Capture the cell that displays the provided text and extract its (x, y) central coordinate. 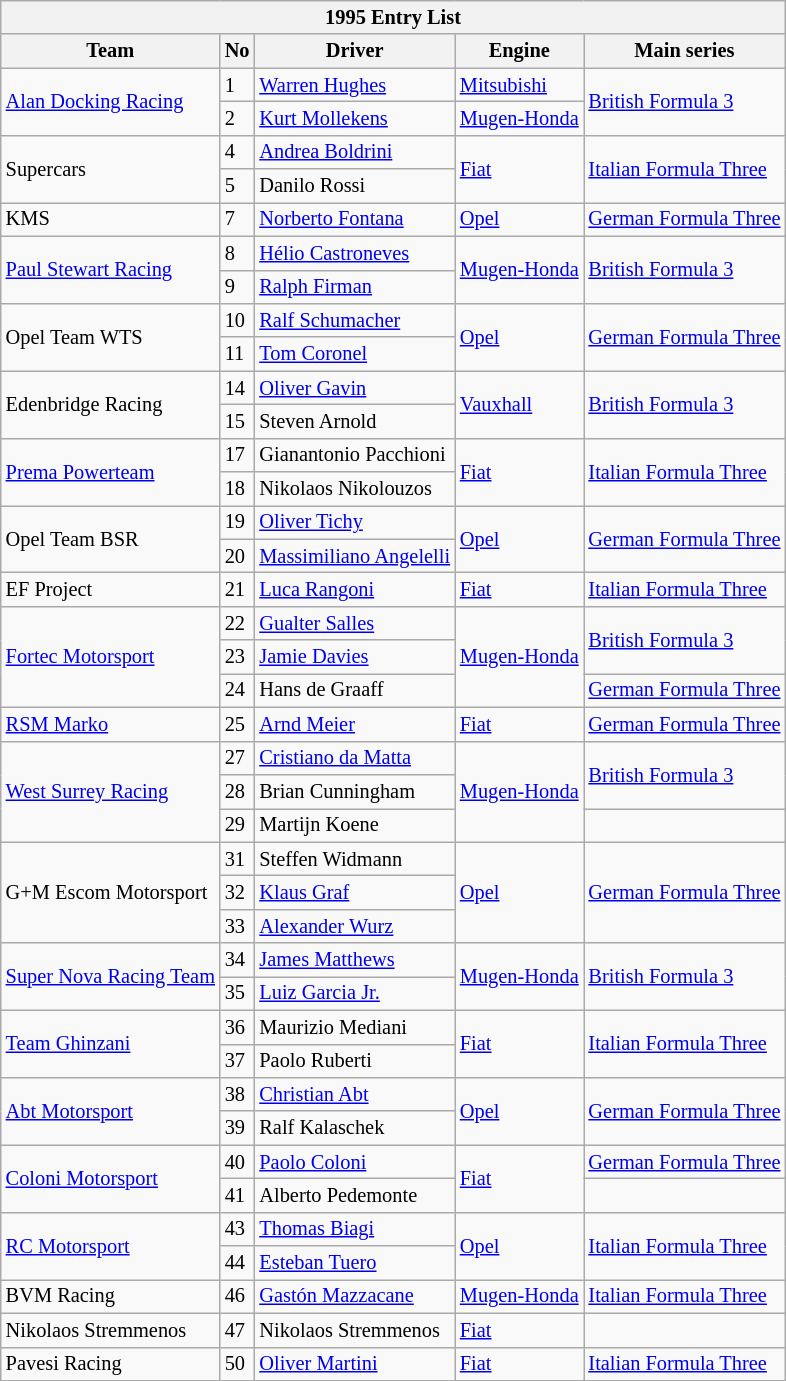
Ralf Kalaschek (354, 1128)
Jamie Davies (354, 657)
Ralf Schumacher (354, 320)
Main series (685, 51)
Paul Stewart Racing (110, 270)
19 (238, 522)
Christian Abt (354, 1094)
32 (238, 892)
Steven Arnold (354, 421)
Esteban Tuero (354, 1263)
Vauxhall (520, 404)
RSM Marko (110, 724)
Massimiliano Angelelli (354, 556)
1 (238, 85)
Opel Team BSR (110, 538)
41 (238, 1195)
Ralph Firman (354, 287)
5 (238, 186)
33 (238, 926)
Hélio Castroneves (354, 253)
25 (238, 724)
EF Project (110, 589)
9 (238, 287)
36 (238, 1027)
2 (238, 118)
14 (238, 388)
20 (238, 556)
Paolo Ruberti (354, 1061)
Brian Cunningham (354, 791)
Martijn Koene (354, 825)
Luiz Garcia Jr. (354, 993)
22 (238, 623)
Pavesi Racing (110, 1364)
No (238, 51)
West Surrey Racing (110, 792)
Abt Motorsport (110, 1110)
47 (238, 1330)
G+M Escom Motorsport (110, 892)
Oliver Gavin (354, 388)
Engine (520, 51)
10 (238, 320)
Maurizio Mediani (354, 1027)
34 (238, 960)
24 (238, 690)
Supercars (110, 168)
40 (238, 1162)
21 (238, 589)
Prema Powerteam (110, 472)
Luca Rangoni (354, 589)
Tom Coronel (354, 354)
27 (238, 758)
Steffen Widmann (354, 859)
Mitsubishi (520, 85)
43 (238, 1229)
KMS (110, 219)
46 (238, 1296)
James Matthews (354, 960)
Klaus Graf (354, 892)
18 (238, 489)
31 (238, 859)
Hans de Graaff (354, 690)
Opel Team WTS (110, 336)
Gianantonio Pacchioni (354, 455)
39 (238, 1128)
Arnd Meier (354, 724)
29 (238, 825)
37 (238, 1061)
Alberto Pedemonte (354, 1195)
28 (238, 791)
Team (110, 51)
Coloni Motorsport (110, 1178)
Oliver Martini (354, 1364)
Fortec Motorsport (110, 656)
Driver (354, 51)
Thomas Biagi (354, 1229)
Alexander Wurz (354, 926)
Alan Docking Racing (110, 102)
38 (238, 1094)
Edenbridge Racing (110, 404)
15 (238, 421)
RC Motorsport (110, 1246)
11 (238, 354)
17 (238, 455)
35 (238, 993)
Andrea Boldrini (354, 152)
23 (238, 657)
Cristiano da Matta (354, 758)
Norberto Fontana (354, 219)
Nikolaos Nikolouzos (354, 489)
44 (238, 1263)
Warren Hughes (354, 85)
Oliver Tichy (354, 522)
Gualter Salles (354, 623)
50 (238, 1364)
4 (238, 152)
Kurt Mollekens (354, 118)
Paolo Coloni (354, 1162)
Super Nova Racing Team (110, 976)
BVM Racing (110, 1296)
Danilo Rossi (354, 186)
7 (238, 219)
8 (238, 253)
Gastón Mazzacane (354, 1296)
1995 Entry List (394, 17)
Team Ghinzani (110, 1044)
